Scan for the cell matching the given text and deliver its [x, y] coordinate at center. 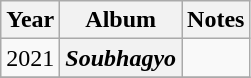
Soubhagyo [121, 58]
Notes [216, 20]
Album [121, 20]
Year [30, 20]
2021 [30, 58]
